Identify which cell holds the provided text, then report its (x, y) central coordinate. 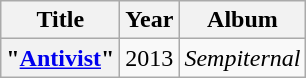
Title (60, 20)
2013 (150, 58)
"Antivist" (60, 58)
Sempiternal (242, 58)
Year (150, 20)
Album (242, 20)
